Return the (x, y) coordinate for the center point of the cell that contains the specified text.  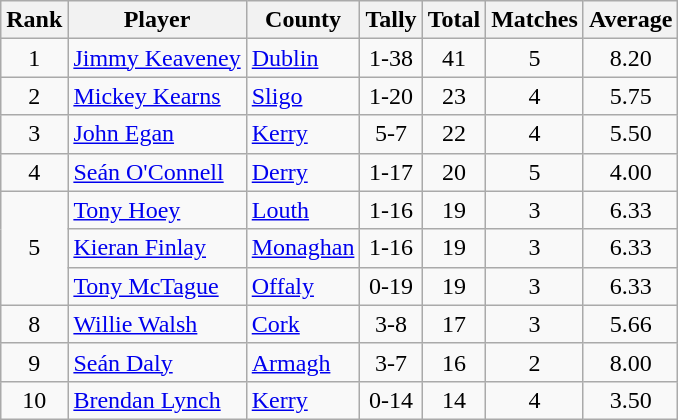
Total (454, 20)
Willie Walsh (157, 324)
Player (157, 20)
1-38 (391, 58)
Brendan Lynch (157, 400)
Average (630, 20)
10 (34, 400)
Monaghan (303, 248)
5.66 (630, 324)
Derry (303, 172)
1-20 (391, 96)
23 (454, 96)
41 (454, 58)
1 (34, 58)
3.50 (630, 400)
16 (454, 362)
John Egan (157, 134)
14 (454, 400)
Mickey Kearns (157, 96)
5.50 (630, 134)
Seán Daly (157, 362)
Jimmy Keaveney (157, 58)
Armagh (303, 362)
5.75 (630, 96)
County (303, 20)
Kieran Finlay (157, 248)
20 (454, 172)
Cork (303, 324)
5-7 (391, 134)
Tony Hoey (157, 210)
Offaly (303, 286)
Tally (391, 20)
1-17 (391, 172)
3-8 (391, 324)
9 (34, 362)
8.20 (630, 58)
0-14 (391, 400)
Tony McTague (157, 286)
3-7 (391, 362)
Seán O'Connell (157, 172)
Louth (303, 210)
4.00 (630, 172)
Sligo (303, 96)
22 (454, 134)
8 (34, 324)
17 (454, 324)
8.00 (630, 362)
Matches (535, 20)
Dublin (303, 58)
Rank (34, 20)
0-19 (391, 286)
